Determine the [x, y] coordinate at the center of the cell enclosing the given text.  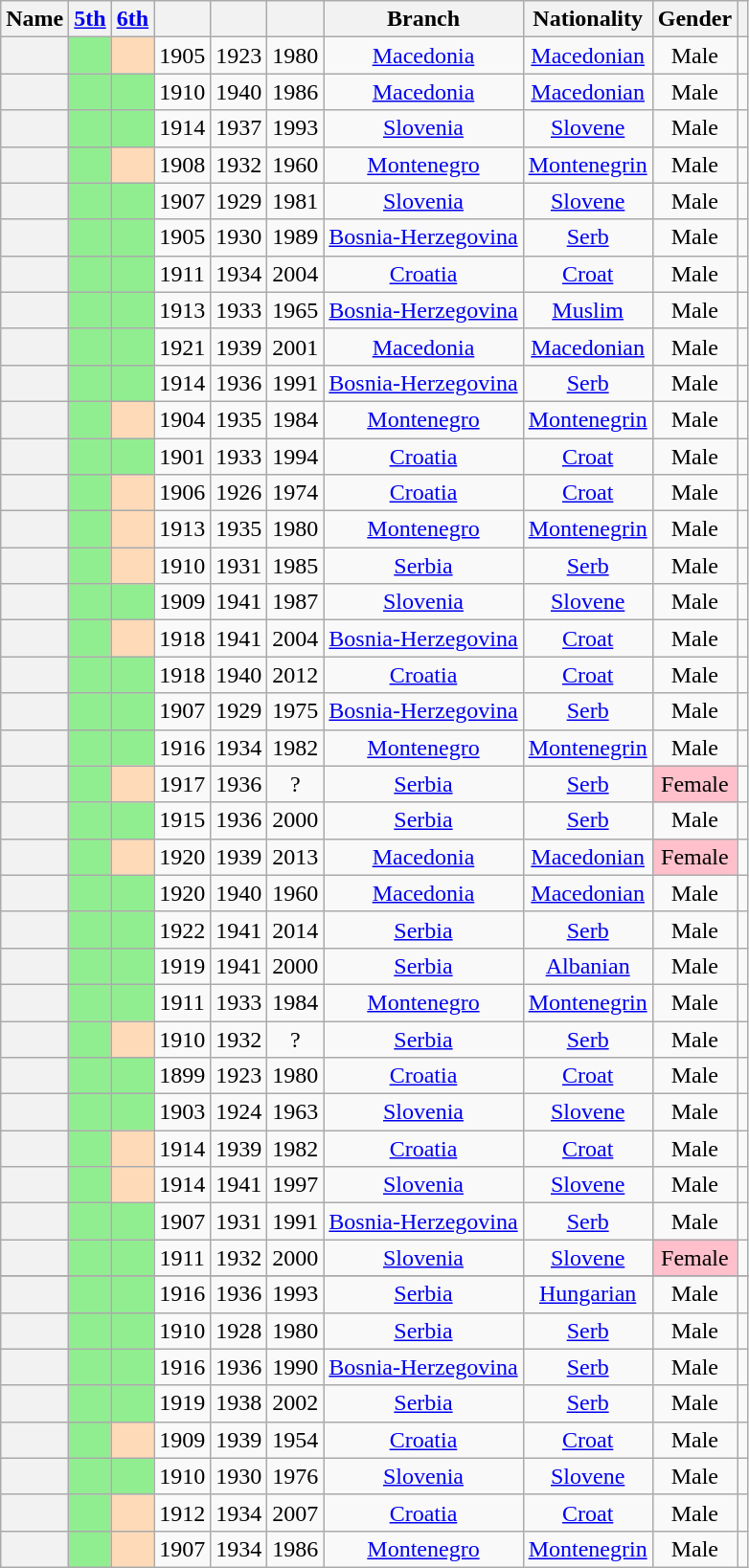
1997 [295, 1185]
1926 [239, 493]
1928 [239, 1331]
1938 [239, 1403]
1954 [295, 1440]
Name [34, 19]
1917 [182, 784]
1975 [295, 711]
1985 [295, 566]
1899 [182, 1076]
1976 [295, 1476]
1965 [295, 310]
6th [132, 19]
1901 [182, 457]
5th [90, 19]
2002 [295, 1403]
1906 [182, 493]
1987 [295, 602]
Hungarian [588, 1294]
1924 [239, 1112]
1981 [295, 201]
Branch [423, 19]
1922 [182, 930]
1989 [295, 237]
2007 [295, 1512]
1921 [182, 347]
1994 [295, 457]
1912 [182, 1512]
1937 [239, 128]
1903 [182, 1112]
Muslim [588, 310]
1904 [182, 419]
2013 [295, 857]
1974 [295, 493]
1908 [182, 165]
Albanian [588, 966]
2014 [295, 930]
Nationality [588, 19]
Gender [694, 19]
1915 [182, 820]
1990 [295, 1367]
2001 [295, 347]
1963 [295, 1112]
2012 [295, 675]
